Search for the cell housing the specified text and yield its [X, Y] center coordinate. 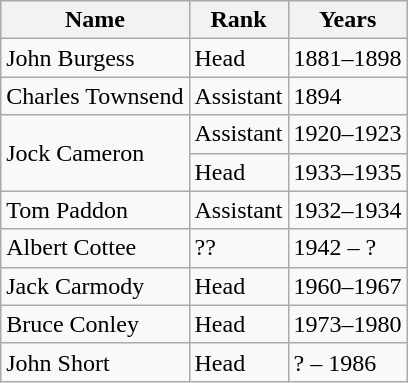
1920–1923 [348, 134]
1942 – ? [348, 248]
Tom Paddon [95, 210]
Jack Carmody [95, 286]
Albert Cottee [95, 248]
Years [348, 20]
?? [238, 248]
John Short [95, 362]
1932–1934 [348, 210]
Bruce Conley [95, 324]
Charles Townsend [95, 96]
Name [95, 20]
1933–1935 [348, 172]
1894 [348, 96]
John Burgess [95, 58]
? – 1986 [348, 362]
1960–1967 [348, 286]
Rank [238, 20]
1973–1980 [348, 324]
1881–1898 [348, 58]
Jock Cameron [95, 153]
